Pinpoint the cell where the given text exists, returning its [X, Y] midpoint coordinate. 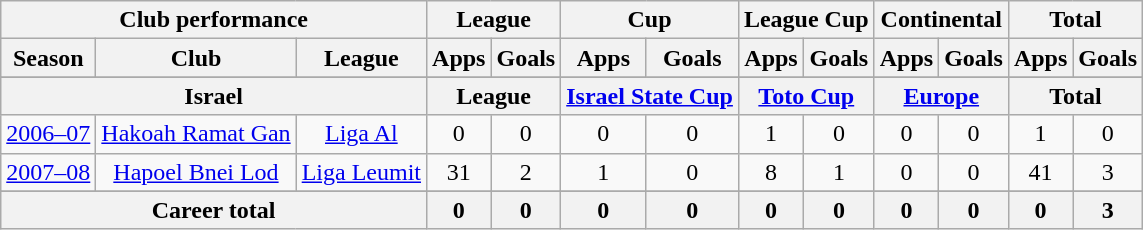
Toto Cup [806, 96]
Continental [941, 20]
Club [196, 58]
2007–08 [48, 172]
Cup [650, 20]
Club performance [214, 20]
Season [48, 58]
Israel State Cup [650, 96]
Hakoah Ramat Gan [196, 134]
Liga Leumit [361, 172]
Israel [214, 96]
41 [1040, 172]
Hapoel Bnei Lod [196, 172]
31 [459, 172]
League Cup [806, 20]
Career total [214, 210]
8 [770, 172]
Liga Al [361, 134]
2006–07 [48, 134]
2 [526, 172]
Europe [941, 96]
